Scan for the cell matching the given text and deliver its (X, Y) coordinate at center. 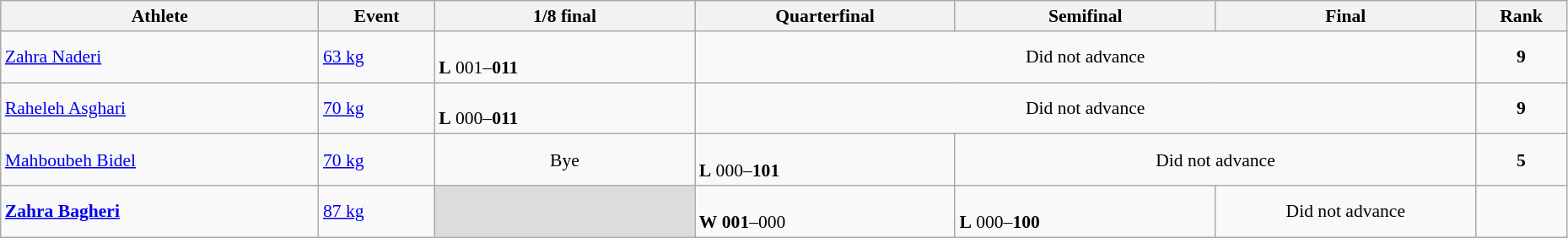
Zahra Naderi (160, 57)
Event (376, 16)
L 001–011 (565, 57)
Zahra Bagheri (160, 211)
Rank (1522, 16)
W 001–000 (825, 211)
Bye (565, 160)
Mahboubeh Bidel (160, 160)
Quarterfinal (825, 16)
5 (1522, 160)
L 000–101 (825, 160)
L 000–011 (565, 108)
Athlete (160, 16)
Final (1346, 16)
L 000–100 (1085, 211)
Raheleh Asghari (160, 108)
Semifinal (1085, 16)
63 kg (376, 57)
1/8 final (565, 16)
87 kg (376, 211)
